Determine the (X, Y) coordinate at the center of the cell enclosing the given text.  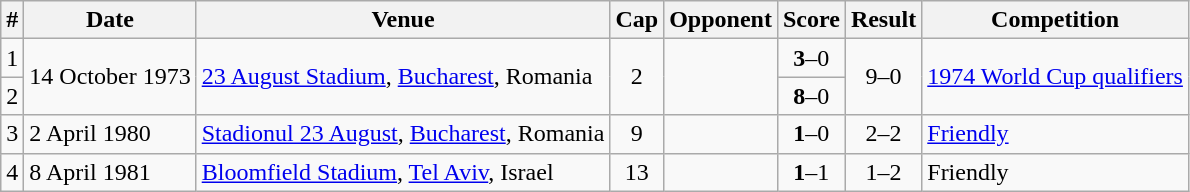
9 (637, 134)
Result (883, 20)
Competition (1056, 20)
Stadionul 23 August, Bucharest, Romania (403, 134)
Score (811, 20)
Cap (637, 20)
1 (12, 58)
1974 World Cup qualifiers (1056, 77)
1–2 (883, 172)
Venue (403, 20)
14 October 1973 (110, 77)
4 (12, 172)
13 (637, 172)
8–0 (811, 96)
# (12, 20)
1–0 (811, 134)
23 August Stadium, Bucharest, Romania (403, 77)
Date (110, 20)
Opponent (721, 20)
Bloomfield Stadium, Tel Aviv, Israel (403, 172)
3–0 (811, 58)
3 (12, 134)
8 April 1981 (110, 172)
9–0 (883, 77)
2 April 1980 (110, 134)
2–2 (883, 134)
1–1 (811, 172)
